Find where the given text appears and provide that cell's center as [x, y] coordinate. 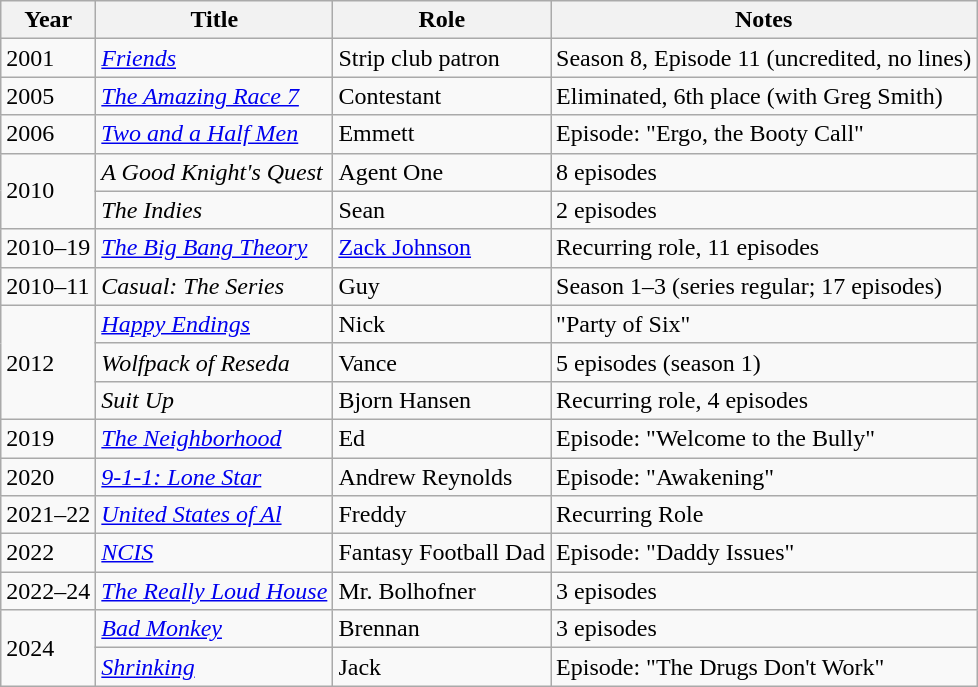
8 episodes [764, 172]
Title [214, 20]
Vance [442, 362]
2019 [48, 438]
Happy Endings [214, 324]
Recurring role, 4 episodes [764, 400]
Freddy [442, 515]
"Party of Six" [764, 324]
Bjorn Hansen [442, 400]
The Neighborhood [214, 438]
Eliminated, 6th place (with Greg Smith) [764, 96]
2024 [48, 648]
A Good Knight's Quest [214, 172]
9-1-1: Lone Star [214, 477]
Two and a Half Men [214, 134]
NCIS [214, 553]
Guy [442, 286]
2012 [48, 362]
Year [48, 20]
Wolfpack of Reseda [214, 362]
Emmett [442, 134]
Strip club patron [442, 58]
Suit Up [214, 400]
2020 [48, 477]
Recurring role, 11 episodes [764, 248]
2021–22 [48, 515]
Contestant [442, 96]
Season 1–3 (series regular; 17 episodes) [764, 286]
Episode: "Daddy Issues" [764, 553]
The Indies [214, 210]
2022–24 [48, 591]
2022 [48, 553]
United States of Al [214, 515]
Episode: "Awakening" [764, 477]
Agent One [442, 172]
2 episodes [764, 210]
Episode: "The Drugs Don't Work" [764, 667]
2010–19 [48, 248]
Jack [442, 667]
2006 [48, 134]
The Amazing Race 7 [214, 96]
Nick [442, 324]
The Big Bang Theory [214, 248]
2005 [48, 96]
Fantasy Football Dad [442, 553]
Season 8, Episode 11 (uncredited, no lines) [764, 58]
Notes [764, 20]
5 episodes (season 1) [764, 362]
Ed [442, 438]
2010 [48, 191]
Sean [442, 210]
Zack Johnson [442, 248]
Episode: "Ergo, the Booty Call" [764, 134]
Role [442, 20]
The Really Loud House [214, 591]
Recurring Role [764, 515]
Casual: The Series [214, 286]
Brennan [442, 629]
Episode: "Welcome to the Bully" [764, 438]
Friends [214, 58]
2001 [48, 58]
Bad Monkey [214, 629]
Mr. Bolhofner [442, 591]
Andrew Reynolds [442, 477]
2010–11 [48, 286]
Shrinking [214, 667]
